Pinpoint the cell where the given text exists, returning its (X, Y) midpoint coordinate. 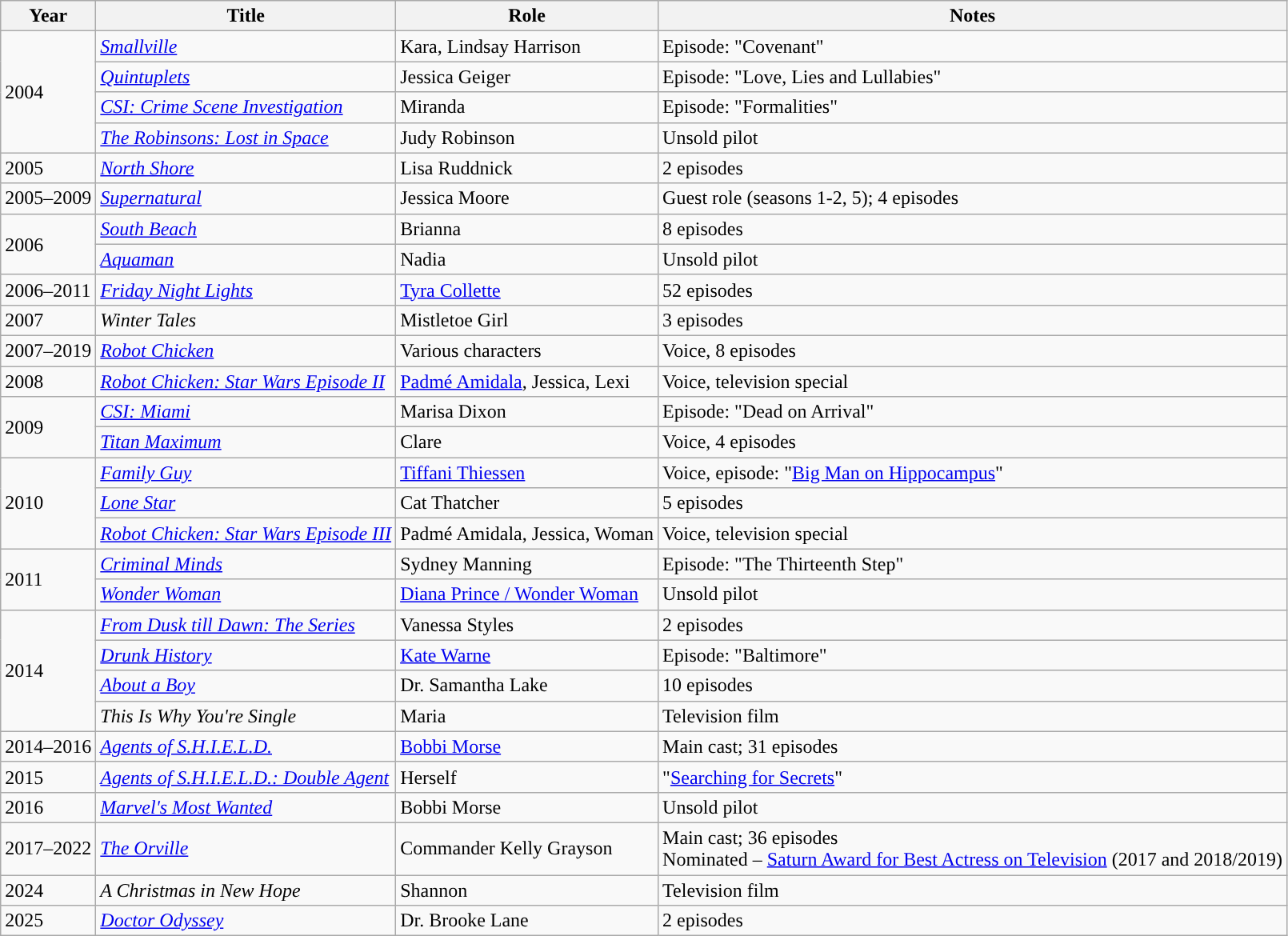
Miranda (527, 107)
2015 (48, 777)
Agents of S.H.I.E.L.D.: Double Agent (246, 777)
Smallville (246, 46)
Aquaman (246, 259)
Episode: "Love, Lies and Lullabies" (973, 77)
This Is Why You're Single (246, 716)
CSI: Crime Scene Investigation (246, 107)
Criminal Minds (246, 564)
Voice, 8 episodes (973, 350)
Episode: "The Thirteenth Step" (973, 564)
Tyra Collette (527, 290)
Kara, Lindsay Harrison (527, 46)
2007–2019 (48, 350)
Mistletoe Girl (527, 320)
2006–2011 (48, 290)
10 episodes (973, 686)
2025 (48, 921)
A Christmas in New Hope (246, 890)
52 episodes (973, 290)
Doctor Odyssey (246, 921)
3 episodes (973, 320)
Family Guy (246, 473)
Kate Warne (527, 655)
North Shore (246, 168)
Marisa Dixon (527, 412)
8 episodes (973, 229)
Diana Prince / Wonder Woman (527, 594)
2006 (48, 244)
2016 (48, 807)
From Dusk till Dawn: The Series (246, 625)
2017–2022 (48, 848)
Supernatural (246, 198)
2010 (48, 503)
2004 (48, 92)
Robot Chicken (246, 350)
Winter Tales (246, 320)
The Orville (246, 848)
2005–2009 (48, 198)
Various characters (527, 350)
Cat Thatcher (527, 503)
Lisa Ruddnick (527, 168)
"Searching for Secrets" (973, 777)
Notes (973, 16)
CSI: Miami (246, 412)
Tiffani Thiessen (527, 473)
2007 (48, 320)
Role (527, 16)
Voice, 4 episodes (973, 442)
Voice, episode: "Big Man on Hippocampus" (973, 473)
2014 (48, 670)
Episode: "Dead on Arrival" (973, 412)
Drunk History (246, 655)
Titan Maximum (246, 442)
2005 (48, 168)
Agents of S.H.I.E.L.D. (246, 746)
Commander Kelly Grayson (527, 848)
Jessica Geiger (527, 77)
Year (48, 16)
2008 (48, 382)
The Robinsons: Lost in Space (246, 138)
2011 (48, 579)
Wonder Woman (246, 594)
Jessica Moore (527, 198)
Robot Chicken: Star Wars Episode II (246, 382)
Main cast; 36 episodesNominated – Saturn Award for Best Actress on Television (2017 and 2018/2019) (973, 848)
Clare (527, 442)
Dr. Brooke Lane (527, 921)
Maria (527, 716)
2009 (48, 427)
2014–2016 (48, 746)
Episode: "Formalities" (973, 107)
Marvel's Most Wanted (246, 807)
Judy Robinson (527, 138)
Vanessa Styles (527, 625)
Quintuplets (246, 77)
Dr. Samantha Lake (527, 686)
Episode: "Baltimore" (973, 655)
Friday Night Lights (246, 290)
About a Boy (246, 686)
Robot Chicken: Star Wars Episode III (246, 534)
Herself (527, 777)
Padmé Amidala, Jessica, Woman (527, 534)
5 episodes (973, 503)
Main cast; 31 episodes (973, 746)
Title (246, 16)
Sydney Manning (527, 564)
Shannon (527, 890)
Guest role (seasons 1-2, 5); 4 episodes (973, 198)
Brianna (527, 229)
Lone Star (246, 503)
Padmé Amidala, Jessica, Lexi (527, 382)
South Beach (246, 229)
Nadia (527, 259)
2024 (48, 890)
Episode: "Covenant" (973, 46)
